From the cell containing the given text, extract its center point as (x, y) coordinate. 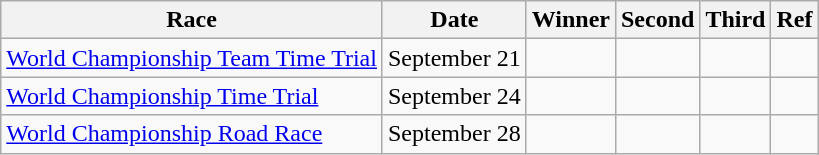
World Championship Team Time Trial (192, 58)
Ref (794, 20)
Second (657, 20)
September 28 (454, 134)
Third (736, 20)
Winner (570, 20)
Date (454, 20)
World Championship Time Trial (192, 96)
September 21 (454, 58)
Race (192, 20)
September 24 (454, 96)
World Championship Road Race (192, 134)
